Return [X, Y] of the center of cell containing provided text 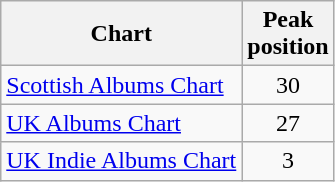
3 [288, 161]
UK Indie Albums Chart [122, 161]
UK Albums Chart [122, 123]
Peak position [288, 34]
27 [288, 123]
Chart [122, 34]
30 [288, 85]
Scottish Albums Chart [122, 85]
